Provide the [X, Y] coordinate of the cell's center where the given text is located.  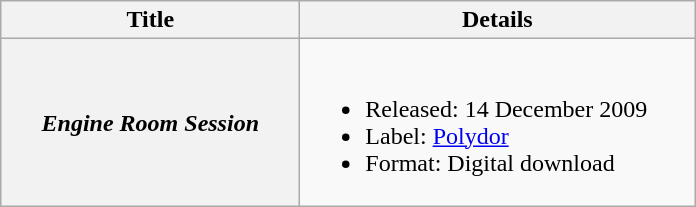
Details [498, 20]
Released: 14 December 2009Label: PolydorFormat: Digital download [498, 122]
Title [150, 20]
Engine Room Session [150, 122]
